Scan for the cell matching the given text and deliver its (X, Y) coordinate at center. 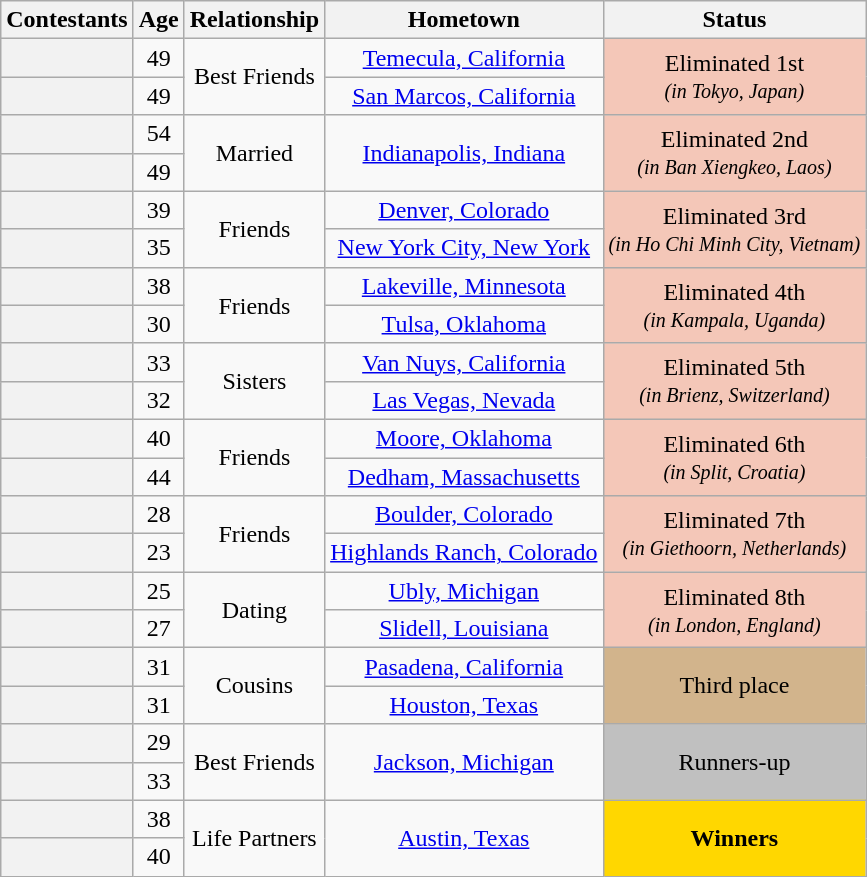
Eliminated 6th(in Split, Croatia) (734, 457)
Eliminated 1st(in Tokyo, Japan) (734, 77)
Highlands Ranch, Colorado (464, 553)
44 (158, 477)
35 (158, 248)
54 (158, 134)
Jackson, Michigan (464, 762)
Denver, Colorado (464, 210)
Dedham, Massachusetts (464, 477)
Eliminated 2nd(in Ban Xiengkeo, Laos) (734, 153)
Winners (734, 838)
Age (158, 20)
Dating (254, 610)
Moore, Oklahoma (464, 438)
Pasadena, California (464, 667)
Third place (734, 686)
Runners-up (734, 762)
Eliminated 4th(in Kampala, Uganda) (734, 305)
Eliminated 8th(in London, England) (734, 610)
Sisters (254, 381)
Tulsa, Oklahoma (464, 324)
27 (158, 629)
Life Partners (254, 838)
Eliminated 7th(in Giethoorn, Netherlands) (734, 534)
30 (158, 324)
32 (158, 400)
Houston, Texas (464, 705)
Indianapolis, Indiana (464, 153)
Temecula, California (464, 58)
Status (734, 20)
New York City, New York (464, 248)
29 (158, 743)
28 (158, 515)
Boulder, Colorado (464, 515)
Austin, Texas (464, 838)
Eliminated 3rd(in Ho Chi Minh City, Vietnam) (734, 229)
Lakeville, Minnesota (464, 286)
Eliminated 5th(in Brienz, Switzerland) (734, 381)
25 (158, 591)
Married (254, 153)
Ubly, Michigan (464, 591)
Slidell, Louisiana (464, 629)
San Marcos, California (464, 96)
23 (158, 553)
Cousins (254, 686)
39 (158, 210)
Relationship (254, 20)
Van Nuys, California (464, 362)
Las Vegas, Nevada (464, 400)
Hometown (464, 20)
Contestants (67, 20)
